Extract the (x, y) coordinate from the center of the cell holding the provided text.  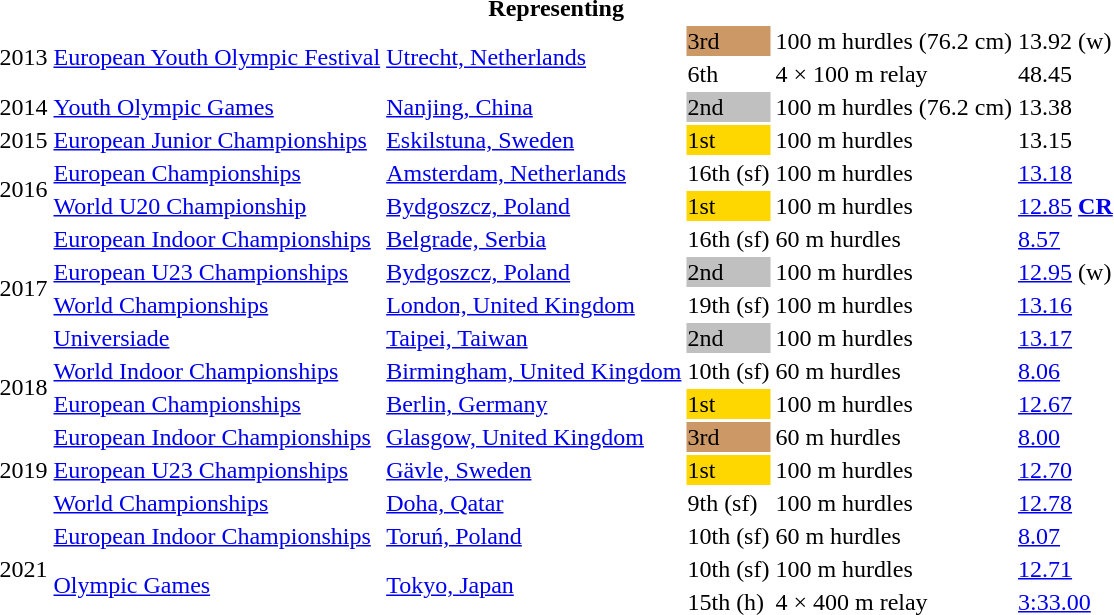
Amsterdam, Netherlands (534, 173)
London, United Kingdom (534, 305)
Utrecht, Netherlands (534, 58)
World U20 Championship (217, 206)
Gävle, Sweden (534, 470)
9th (sf) (728, 503)
Universiade (217, 338)
Belgrade, Serbia (534, 239)
European Junior Championships (217, 140)
Doha, Qatar (534, 503)
Taipei, Taiwan (534, 338)
World Indoor Championships (217, 371)
4 × 100 m relay (894, 74)
Glasgow, United Kingdom (534, 437)
Youth Olympic Games (217, 107)
European Youth Olympic Festival (217, 58)
Nanjing, China (534, 107)
Toruń, Poland (534, 536)
19th (sf) (728, 305)
Berlin, Germany (534, 404)
6th (728, 74)
Birmingham, United Kingdom (534, 371)
Eskilstuna, Sweden (534, 140)
